Pinpoint the cell where the given text exists, returning its [x, y] midpoint coordinate. 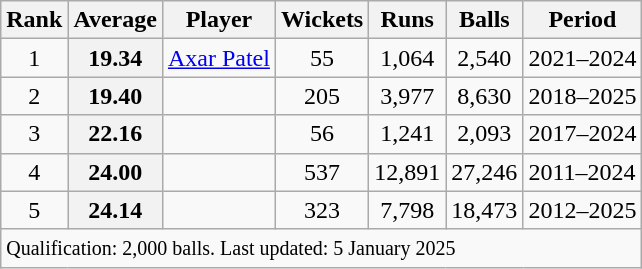
1,064 [408, 58]
2 [34, 96]
56 [322, 134]
7,798 [408, 210]
24.00 [116, 172]
Rank [34, 20]
19.40 [116, 96]
323 [322, 210]
2018–2025 [582, 96]
Period [582, 20]
3,977 [408, 96]
2012–2025 [582, 210]
3 [34, 134]
2,093 [484, 134]
Player [218, 20]
19.34 [116, 58]
12,891 [408, 172]
2021–2024 [582, 58]
2011–2024 [582, 172]
27,246 [484, 172]
1,241 [408, 134]
Average [116, 20]
4 [34, 172]
18,473 [484, 210]
2,540 [484, 58]
2017–2024 [582, 134]
1 [34, 58]
24.14 [116, 210]
Axar Patel [218, 58]
55 [322, 58]
22.16 [116, 134]
Balls [484, 20]
Qualification: 2,000 balls. Last updated: 5 January 2025 [322, 248]
Runs [408, 20]
Wickets [322, 20]
205 [322, 96]
5 [34, 210]
537 [322, 172]
8,630 [484, 96]
